Return [x, y] of the center of cell containing provided text 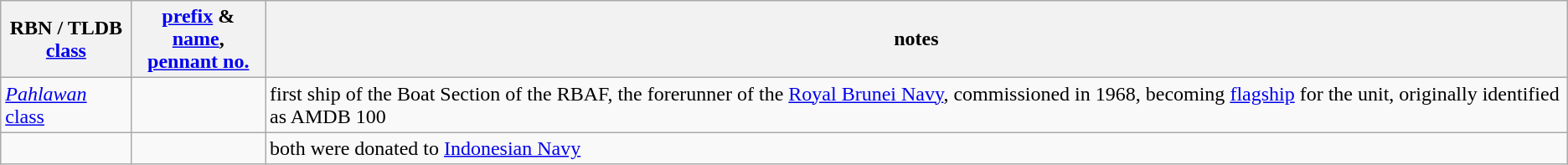
prefix & name,pennant no. [198, 39]
both were donated to Indonesian Navy [916, 148]
notes [916, 39]
Pahlawan class [66, 106]
RBN / TLDBclass [66, 39]
